Find where the given text appears and provide that cell's center as (x, y) coordinate. 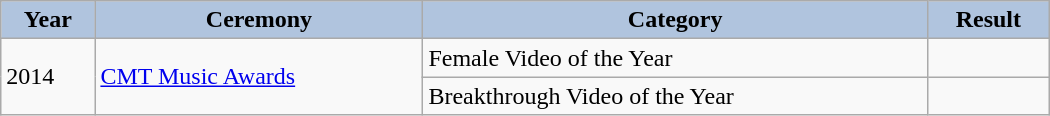
Year (48, 20)
2014 (48, 77)
Category (675, 20)
CMT Music Awards (259, 77)
Female Video of the Year (675, 58)
Result (988, 20)
Ceremony (259, 20)
Breakthrough Video of the Year (675, 96)
